Pinpoint the cell where the given text exists, returning its [X, Y] midpoint coordinate. 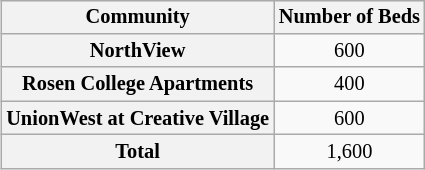
1,600 [350, 152]
Number of Beds [350, 17]
Community [138, 17]
UnionWest at Creative Village [138, 118]
Total [138, 152]
Rosen College Apartments [138, 84]
NorthView [138, 51]
400 [350, 84]
